Capture the cell that displays the provided text and extract its [X, Y] central coordinate. 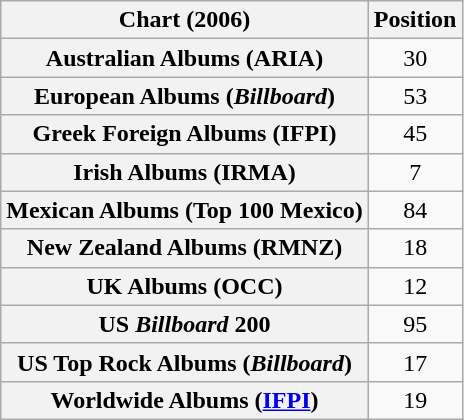
30 [415, 58]
New Zealand Albums (RMNZ) [185, 248]
Chart (2006) [185, 20]
Worldwide Albums (IFPI) [185, 400]
Australian Albums (ARIA) [185, 58]
45 [415, 134]
Irish Albums (IRMA) [185, 172]
84 [415, 210]
18 [415, 248]
UK Albums (OCC) [185, 286]
Mexican Albums (Top 100 Mexico) [185, 210]
Greek Foreign Albums (IFPI) [185, 134]
12 [415, 286]
Position [415, 20]
17 [415, 362]
53 [415, 96]
US Billboard 200 [185, 324]
19 [415, 400]
7 [415, 172]
European Albums (Billboard) [185, 96]
95 [415, 324]
US Top Rock Albums (Billboard) [185, 362]
